Search for the cell housing the specified text and yield its (x, y) center coordinate. 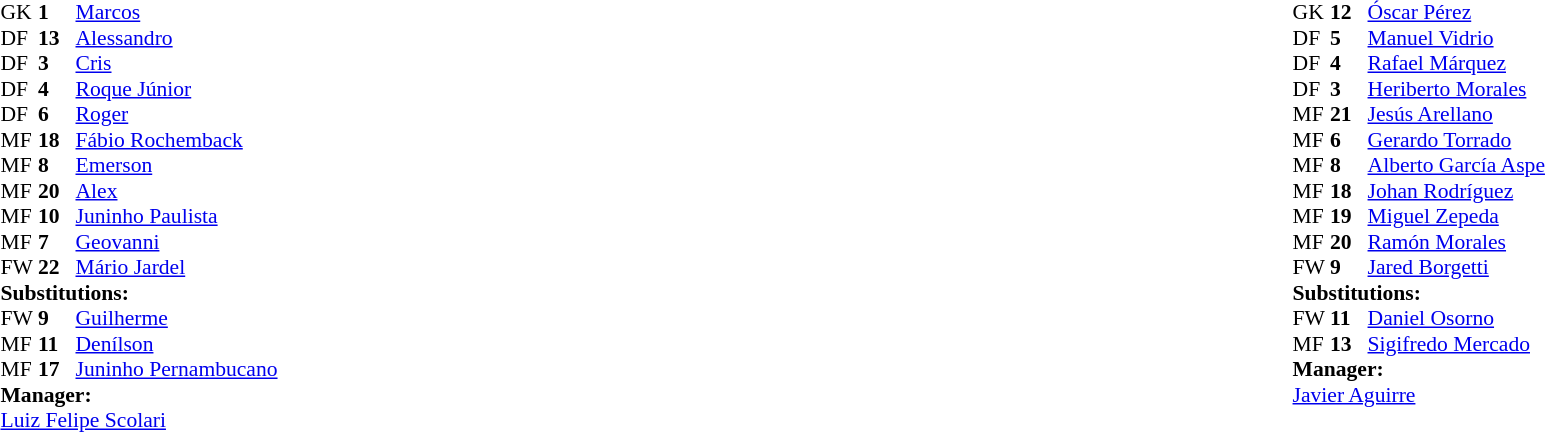
21 (1349, 115)
Jesús Arellano (1456, 115)
19 (1349, 217)
Cris (177, 63)
Johan Rodríguez (1456, 191)
Alberto García Aspe (1456, 165)
Mário Jardel (177, 267)
Guilherme (177, 319)
Roque Júnior (177, 89)
Denílson (177, 344)
Óscar Pérez (1456, 13)
Gerardo Torrado (1456, 140)
Rafael Márquez (1456, 63)
7 (57, 242)
Marcos (177, 13)
Emerson (177, 165)
Miguel Zepeda (1456, 217)
Geovanni (177, 242)
10 (57, 217)
Manuel Vidrio (1456, 38)
Jared Borgetti (1456, 267)
5 (1349, 38)
12 (1349, 13)
1 (57, 13)
Alex (177, 191)
Sigifredo Mercado (1456, 344)
Juninho Paulista (177, 217)
Ramón Morales (1456, 242)
17 (57, 369)
Juninho Pernambucano (177, 369)
Daniel Osorno (1456, 319)
Javier Aguirre (1419, 395)
Roger (177, 115)
Fábio Rochemback (177, 140)
Alessandro (177, 38)
22 (57, 267)
Heriberto Morales (1456, 89)
